Detect which cell encompasses the target text, then output its (X, Y) center coordinate. 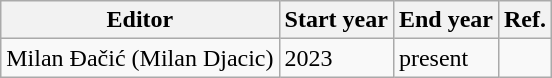
Milan Đačić (Milan Djacic) (140, 58)
Editor (140, 20)
End year (446, 20)
Ref. (524, 20)
2023 (336, 58)
Start year (336, 20)
present (446, 58)
